Capture the cell that displays the provided text and extract its (X, Y) central coordinate. 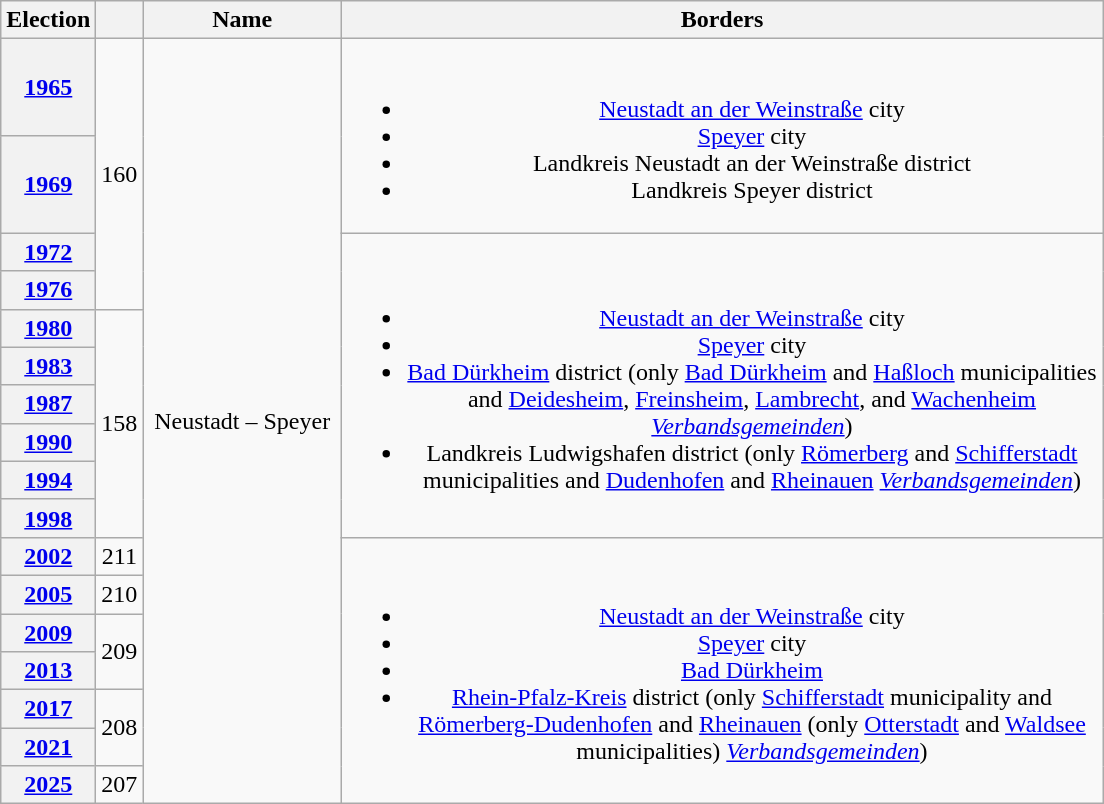
160 (120, 174)
1990 (48, 442)
1969 (48, 184)
2013 (48, 671)
210 (120, 594)
1994 (48, 480)
2002 (48, 556)
1983 (48, 366)
2017 (48, 709)
1980 (48, 328)
211 (120, 556)
2025 (48, 785)
1976 (48, 290)
1972 (48, 252)
1965 (48, 88)
209 (120, 652)
208 (120, 728)
2005 (48, 594)
158 (120, 423)
Election (48, 20)
1987 (48, 404)
207 (120, 785)
1998 (48, 518)
Neustadt – Speyer (242, 422)
Borders (722, 20)
Name (242, 20)
2009 (48, 633)
Neustadt an der Weinstraße citySpeyer cityLandkreis Neustadt an der Weinstraße districtLandkreis Speyer district (722, 136)
2021 (48, 747)
